For the text-containing cell, return its midpoint in (x, y) coordinate format. 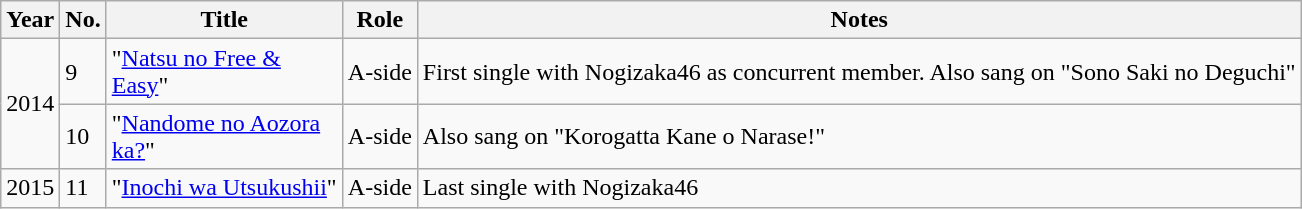
Also sang on "Korogatta Kane o Narase!" (859, 136)
10 (83, 136)
2015 (30, 188)
"Natsu no Free & Easy" (224, 72)
"Inochi wa Utsukushii" (224, 188)
2014 (30, 104)
Notes (859, 20)
No. (83, 20)
Title (224, 20)
9 (83, 72)
11 (83, 188)
Year (30, 20)
First single with Nogizaka46 as concurrent member. Also sang on "Sono Saki no Deguchi" (859, 72)
Last single with Nogizaka46 (859, 188)
Role (380, 20)
"Nandome no Aozora ka?" (224, 136)
